Detect which cell encompasses the target text, then output its (X, Y) center coordinate. 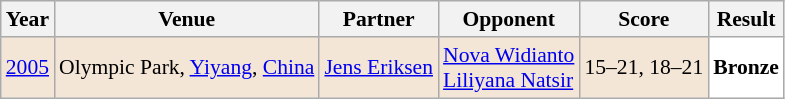
Nova Widianto Liliyana Natsir (508, 68)
2005 (28, 68)
Bronze (746, 68)
Partner (378, 19)
Opponent (508, 19)
Year (28, 19)
Score (644, 19)
Venue (186, 19)
15–21, 18–21 (644, 68)
Jens Eriksen (378, 68)
Olympic Park, Yiyang, China (186, 68)
Result (746, 19)
